Return the (x, y) coordinate for the center point of the cell that contains the specified text.  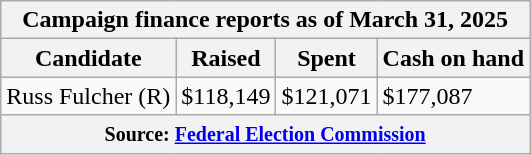
Raised (226, 58)
Cash on hand (453, 58)
Spent (326, 58)
$118,149 (226, 96)
Source: Federal Election Commission (266, 134)
$177,087 (453, 96)
Campaign finance reports as of March 31, 2025 (266, 20)
Candidate (88, 58)
$121,071 (326, 96)
Russ Fulcher (R) (88, 96)
